Provide the [X, Y] coordinate of the cell's center where the given text is located.  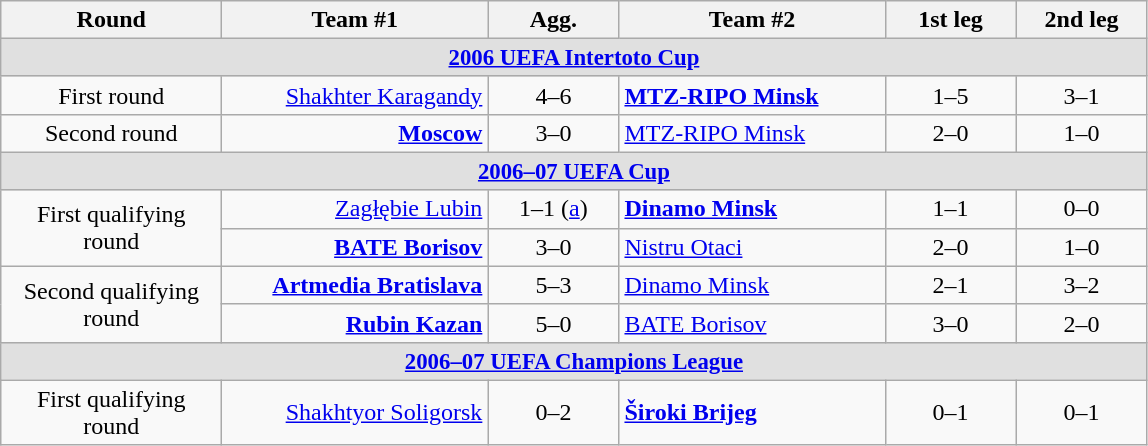
2–1 [950, 285]
Second qualifying round [112, 304]
1st leg [950, 20]
Široki Brijeg [752, 412]
0–2 [554, 412]
Artmedia Bratislava [355, 285]
2006 UEFA Intertoto Cup [574, 58]
1–5 [950, 95]
4–6 [554, 95]
3–1 [1082, 95]
5–0 [554, 323]
2nd leg [1082, 20]
Moscow [355, 133]
0–0 [1082, 209]
1–1 [950, 209]
2006–07 UEFA Cup [574, 172]
Zagłębie Lubin [355, 209]
Round [112, 20]
First round [112, 95]
Agg. [554, 20]
Second round [112, 133]
2006–07 UEFA Champions League [574, 361]
Shakhter Karagandy [355, 95]
Team #1 [355, 20]
Nistru Otaci [752, 247]
Rubin Kazan [355, 323]
Team #2 [752, 20]
Shakhtyor Soligorsk [355, 412]
5–3 [554, 285]
1–1 (a) [554, 209]
3–2 [1082, 285]
